Return the [x, y] coordinate for the center point of the cell that contains the specified text.  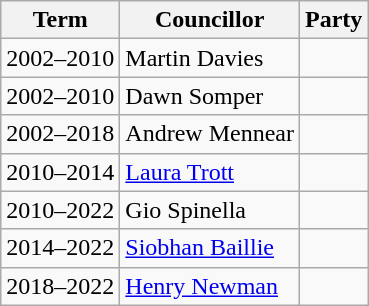
Councillor [210, 20]
2018–2022 [60, 286]
Dawn Somper [210, 96]
2010–2022 [60, 210]
Martin Davies [210, 58]
2002–2018 [60, 134]
Party [333, 20]
Laura Trott [210, 172]
Gio Spinella [210, 210]
2014–2022 [60, 248]
Term [60, 20]
Henry Newman [210, 286]
2010–2014 [60, 172]
Siobhan Baillie [210, 248]
Andrew Mennear [210, 134]
